Locate the cell with the specified text and output its [X, Y] center coordinate. 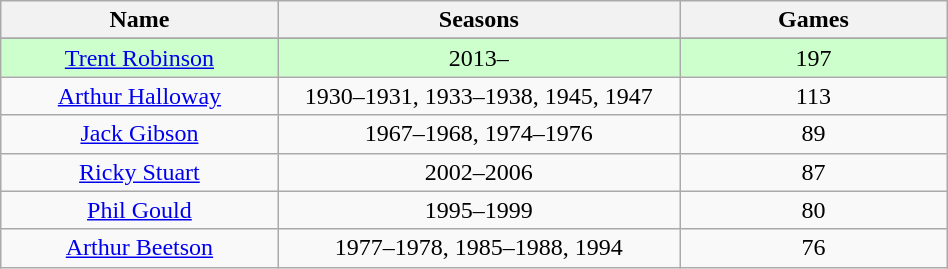
89 [814, 134]
2002–2006 [478, 172]
Arthur Halloway [140, 96]
76 [814, 248]
Jack Gibson [140, 134]
1930–1931, 1933–1938, 1945, 1947 [478, 96]
Trent Robinson [140, 58]
Name [140, 20]
87 [814, 172]
Games [814, 20]
2013– [478, 58]
113 [814, 96]
1977–1978, 1985–1988, 1994 [478, 248]
80 [814, 210]
Phil Gould [140, 210]
1995–1999 [478, 210]
Ricky Stuart [140, 172]
Seasons [478, 20]
197 [814, 58]
Arthur Beetson [140, 248]
1967–1968, 1974–1976 [478, 134]
